Determine the [X, Y] coordinate at the center of the cell enclosing the given text.  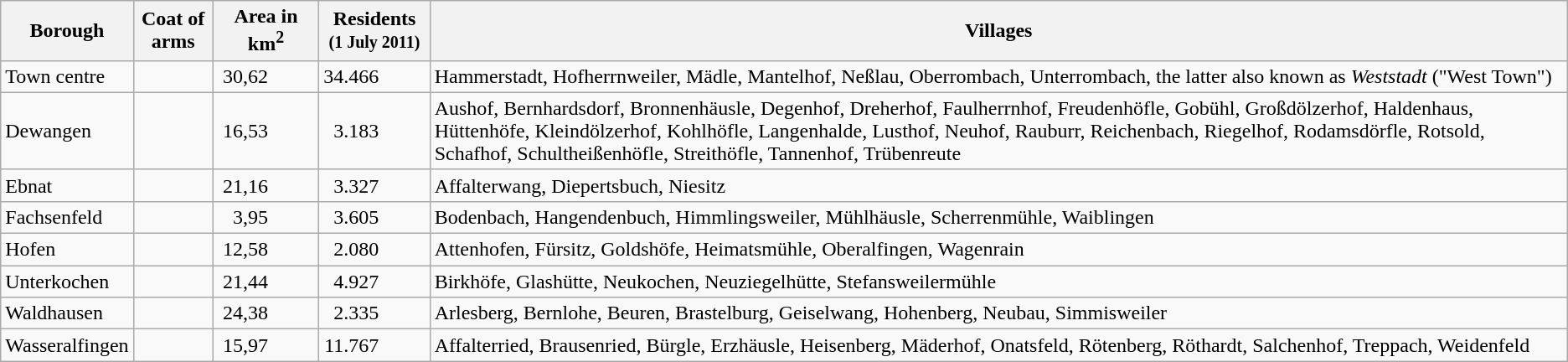
3.327 [374, 185]
Town centre [67, 76]
3.183 [374, 131]
2.335 [374, 313]
Hofen [67, 250]
24,38 [266, 313]
Residents(1 July 2011) [374, 31]
21,44 [266, 282]
Coat of arms [173, 31]
Affalterwang, Diepertsbuch, Niesitz [998, 185]
Affalterried, Brausenried, Bürgle, Erzhäusle, Heisenberg, Mäderhof, Onatsfeld, Rötenberg, Röthardt, Salchenhof, Treppach, Weidenfeld [998, 345]
34.466 [374, 76]
Attenhofen, Fürsitz, Goldshöfe, Heimatsmühle, Oberalfingen, Wagenrain [998, 250]
Birkhöfe, Glashütte, Neukochen, Neuziegelhütte, Stefansweilermühle [998, 282]
16,53 [266, 131]
2.080 [374, 250]
15,97 [266, 345]
Area in km2 [266, 31]
Arlesberg, Bernlohe, Beuren, Brastelburg, Geiselwang, Hohenberg, Neubau, Simmisweiler [998, 313]
11.767 [374, 345]
Waldhausen [67, 313]
Fachsenfeld [67, 217]
4.927 [374, 282]
Unterkochen [67, 282]
3.605 [374, 217]
12,58 [266, 250]
Ebnat [67, 185]
Dewangen [67, 131]
Bodenbach, Hangendenbuch, Himmlingsweiler, Mühlhäusle, Scherrenmühle, Waiblingen [998, 217]
30,62 [266, 76]
3,95 [266, 217]
21,16 [266, 185]
Wasseralfingen [67, 345]
Villages [998, 31]
Borough [67, 31]
Hammerstadt, Hofherrnweiler, Mädle, Mantelhof, Neßlau, Oberrombach, Unterrombach, the latter also known as Weststadt ("West Town") [998, 76]
